Capture the cell that displays the provided text and extract its [X, Y] central coordinate. 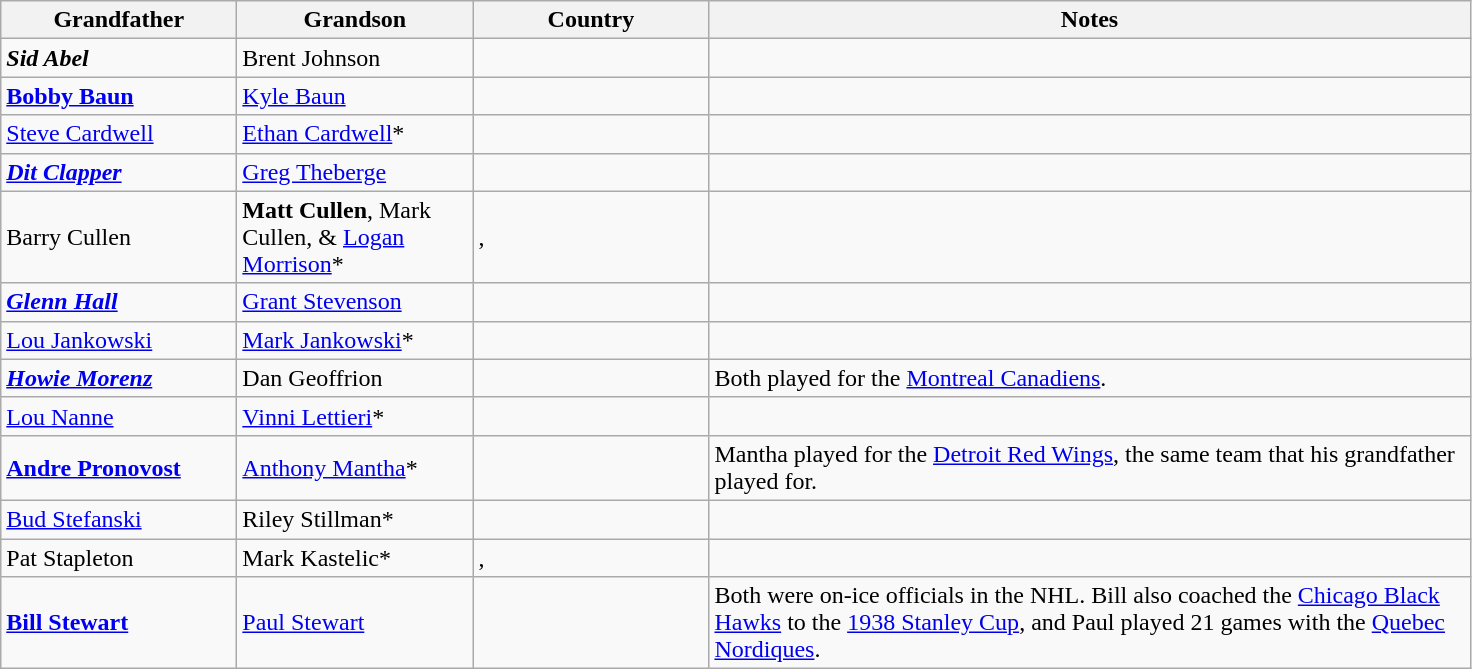
Vinni Lettieri* [355, 416]
Mark Jankowski* [355, 340]
Kyle Baun [355, 96]
Matt Cullen, Mark Cullen, & Logan Morrison* [355, 237]
Dan Geoffrion [355, 378]
Paul Stewart [355, 623]
Bill Stewart [119, 623]
Lou Jankowski [119, 340]
Sid Abel [119, 58]
Grandson [355, 20]
Country [591, 20]
Barry Cullen [119, 237]
Anthony Mantha* [355, 468]
Riley Stillman* [355, 519]
Bobby Baun [119, 96]
Mantha played for the Detroit Red Wings, the same team that his grandfather played for. [1090, 468]
Pat Stapleton [119, 557]
Mark Kastelic* [355, 557]
Brent Johnson [355, 58]
Ethan Cardwell* [355, 134]
Howie Morenz [119, 378]
Both played for the Montreal Canadiens. [1090, 378]
Andre Pronovost [119, 468]
Greg Theberge [355, 172]
Glenn Hall [119, 302]
Steve Cardwell [119, 134]
Bud Stefanski [119, 519]
Lou Nanne [119, 416]
Grandfather [119, 20]
Notes [1090, 20]
Dit Clapper [119, 172]
Grant Stevenson [355, 302]
